Detect which cell encompasses the target text, then output its (X, Y) center coordinate. 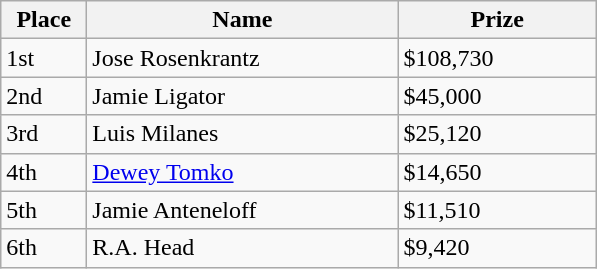
$108,730 (498, 58)
Jamie Ligator (242, 96)
Jamie Anteneloff (242, 210)
Dewey Tomko (242, 172)
Place (44, 20)
3rd (44, 134)
Name (242, 20)
$14,650 (498, 172)
R.A. Head (242, 248)
1st (44, 58)
2nd (44, 96)
$11,510 (498, 210)
Luis Milanes (242, 134)
$45,000 (498, 96)
6th (44, 248)
5th (44, 210)
Prize (498, 20)
$9,420 (498, 248)
4th (44, 172)
Jose Rosenkrantz (242, 58)
$25,120 (498, 134)
